From the cell containing the given text, extract its center point as (X, Y) coordinate. 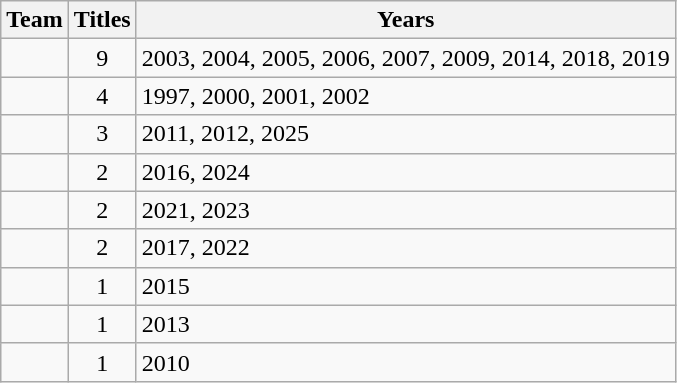
2011, 2012, 2025 (406, 134)
4 (102, 96)
2010 (406, 362)
Team (35, 20)
2003, 2004, 2005, 2006, 2007, 2009, 2014, 2018, 2019 (406, 58)
3 (102, 134)
2016, 2024 (406, 172)
Years (406, 20)
2015 (406, 286)
2021, 2023 (406, 210)
2017, 2022 (406, 248)
Titles (102, 20)
1997, 2000, 2001, 2002 (406, 96)
2013 (406, 324)
9 (102, 58)
